For the text-containing cell, return its midpoint in [X, Y] coordinate format. 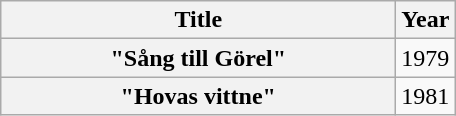
Title [198, 20]
1981 [426, 96]
Year [426, 20]
1979 [426, 58]
"Hovas vittne" [198, 96]
"Sång till Görel" [198, 58]
